Determine the (X, Y) coordinate at the center of the cell enclosing the given text.  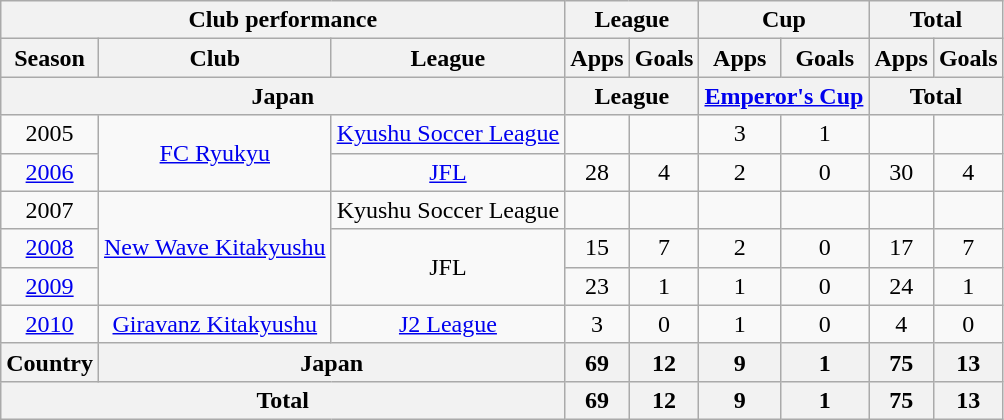
17 (901, 248)
Club (214, 58)
J2 League (448, 324)
30 (901, 172)
2007 (50, 210)
2008 (50, 248)
Country (50, 362)
New Wave Kitakyushu (214, 248)
28 (597, 172)
2005 (50, 134)
24 (901, 286)
Cup (784, 20)
2006 (50, 172)
Emperor's Cup (784, 96)
23 (597, 286)
Season (50, 58)
2010 (50, 324)
15 (597, 248)
2009 (50, 286)
Club performance (283, 20)
FC Ryukyu (214, 153)
Giravanz Kitakyushu (214, 324)
